Locate the cell with the specified text and output its (X, Y) center coordinate. 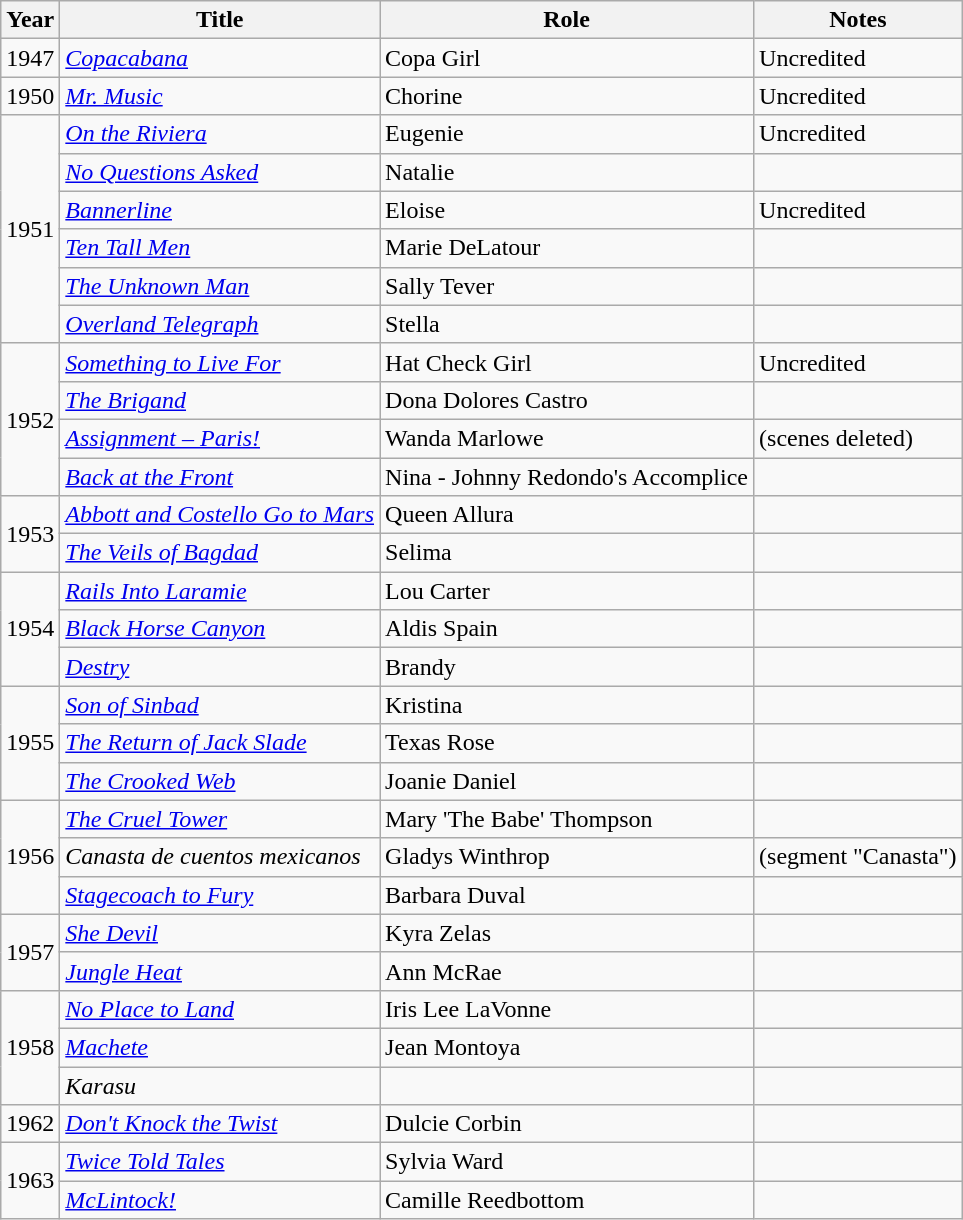
The Return of Jack Slade (220, 743)
1947 (30, 58)
Brandy (567, 667)
The Crooked Web (220, 781)
Ten Tall Men (220, 248)
Title (220, 20)
Jungle Heat (220, 971)
1950 (30, 96)
Mary 'The Babe' Thompson (567, 819)
No Questions Asked (220, 172)
Joanie Daniel (567, 781)
1963 (30, 1181)
Black Horse Canyon (220, 629)
1956 (30, 857)
1951 (30, 229)
Wanda Marlowe (567, 438)
McLintock! (220, 1200)
1953 (30, 534)
(segment "Canasta") (858, 857)
Selima (567, 553)
On the Riviera (220, 134)
The Unknown Man (220, 286)
Eloise (567, 210)
Gladys Winthrop (567, 857)
Notes (858, 20)
Queen Allura (567, 515)
Sally Tever (567, 286)
Copa Girl (567, 58)
Texas Rose (567, 743)
The Veils of Bagdad (220, 553)
Marie DeLatour (567, 248)
Mr. Music (220, 96)
Hat Check Girl (567, 362)
Son of Sinbad (220, 705)
Lou Carter (567, 591)
Ann McRae (567, 971)
Overland Telegraph (220, 324)
No Place to Land (220, 1009)
Stagecoach to Fury (220, 895)
Machete (220, 1047)
Camille Reedbottom (567, 1200)
Assignment – Paris! (220, 438)
Dulcie Corbin (567, 1124)
Dona Dolores Castro (567, 400)
1962 (30, 1124)
Canasta de cuentos mexicanos (220, 857)
Eugenie (567, 134)
Aldis Spain (567, 629)
The Cruel Tower (220, 819)
1957 (30, 952)
Kristina (567, 705)
Chorine (567, 96)
Year (30, 20)
Back at the Front (220, 477)
Abbott and Costello Go to Mars (220, 515)
1958 (30, 1047)
Kyra Zelas (567, 933)
Rails Into Laramie (220, 591)
Jean Montoya (567, 1047)
Bannerline (220, 210)
1955 (30, 743)
Twice Told Tales (220, 1162)
Iris Lee LaVonne (567, 1009)
Sylvia Ward (567, 1162)
Something to Live For (220, 362)
(scenes deleted) (858, 438)
1952 (30, 419)
Nina - Johnny Redondo's Accomplice (567, 477)
She Devil (220, 933)
1954 (30, 629)
Stella (567, 324)
Copacabana (220, 58)
Don't Knock the Twist (220, 1124)
Karasu (220, 1085)
Natalie (567, 172)
Barbara Duval (567, 895)
Destry (220, 667)
Role (567, 20)
The Brigand (220, 400)
